Extract the [X, Y] coordinate from the center of the cell holding the provided text.  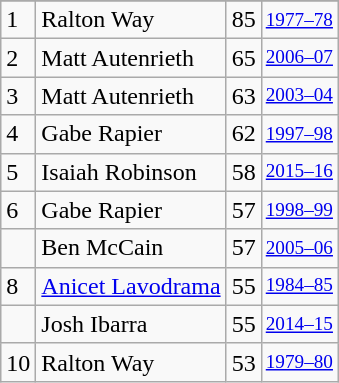
63 [244, 96]
4 [18, 134]
62 [244, 134]
3 [18, 96]
1 [18, 20]
8 [18, 286]
Isaiah Robinson [131, 172]
2014–15 [299, 324]
85 [244, 20]
1977–78 [299, 20]
Anicet Lavodrama [131, 286]
2015–16 [299, 172]
6 [18, 210]
Ben McCain [131, 248]
5 [18, 172]
53 [244, 362]
1979–80 [299, 362]
58 [244, 172]
65 [244, 58]
2 [18, 58]
1998–99 [299, 210]
1984–85 [299, 286]
10 [18, 362]
Josh Ibarra [131, 324]
2003–04 [299, 96]
2006–07 [299, 58]
2005–06 [299, 248]
1997–98 [299, 134]
